Scan for the cell matching the given text and deliver its (x, y) coordinate at center. 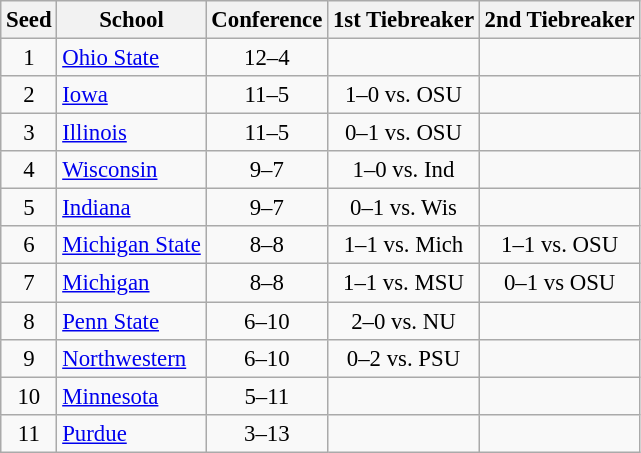
5 (29, 208)
Indiana (132, 208)
Minnesota (132, 396)
1 (29, 58)
7 (29, 283)
Michigan State (132, 245)
Northwestern (132, 358)
2–0 vs. NU (404, 321)
Illinois (132, 133)
School (132, 20)
5–11 (267, 396)
3 (29, 133)
1–1 vs. Mich (404, 245)
1–0 vs. OSU (404, 95)
Michigan (132, 283)
10 (29, 396)
1st Tiebreaker (404, 20)
9 (29, 358)
8 (29, 321)
Iowa (132, 95)
0–2 vs. PSU (404, 358)
12–4 (267, 58)
0–1 vs. OSU (404, 133)
Penn State (132, 321)
6 (29, 245)
1–0 vs. Ind (404, 170)
11 (29, 433)
Purdue (132, 433)
2nd Tiebreaker (560, 20)
Ohio State (132, 58)
1–1 vs. MSU (404, 283)
0–1 vs. Wis (404, 208)
3–13 (267, 433)
1–1 vs. OSU (560, 245)
Conference (267, 20)
4 (29, 170)
0–1 vs OSU (560, 283)
Wisconsin (132, 170)
2 (29, 95)
Seed (29, 20)
